Locate the cell with the specified text and output its [x, y] center coordinate. 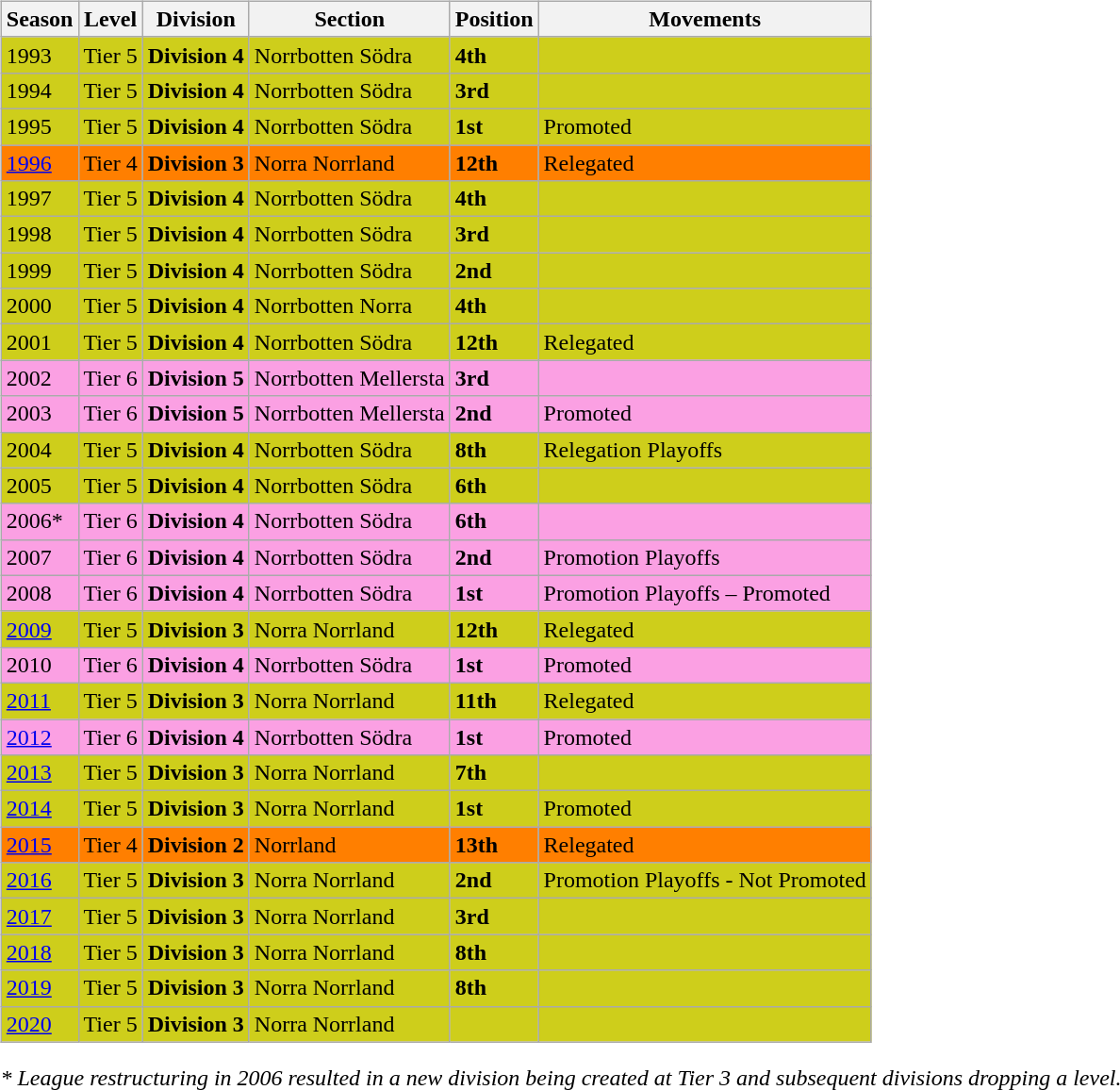
2014 [40, 809]
Promotion Playoffs – Promoted [705, 593]
Relegation Playoffs [705, 450]
7th [494, 773]
1996 [40, 163]
2020 [40, 1024]
Movements [705, 19]
2013 [40, 773]
2006* [40, 521]
1995 [40, 126]
1997 [40, 199]
2003 [40, 414]
Promotion Playoffs - Not Promoted [705, 881]
Division [196, 19]
1999 [40, 271]
2019 [40, 988]
2008 [40, 593]
13th [494, 845]
2002 [40, 378]
2000 [40, 306]
2017 [40, 917]
2004 [40, 450]
2001 [40, 342]
Level [110, 19]
Division 2 [196, 845]
Norrbotten Norra [349, 306]
2010 [40, 665]
2012 [40, 736]
Season [40, 19]
2011 [40, 701]
2007 [40, 557]
Position [494, 19]
2015 [40, 845]
2018 [40, 952]
2009 [40, 629]
Promotion Playoffs [705, 557]
2005 [40, 486]
1998 [40, 235]
2016 [40, 881]
11th [494, 701]
1994 [40, 91]
Norrland [349, 845]
1993 [40, 55]
Section [349, 19]
